Scan for the cell matching the given text and deliver its [x, y] coordinate at center. 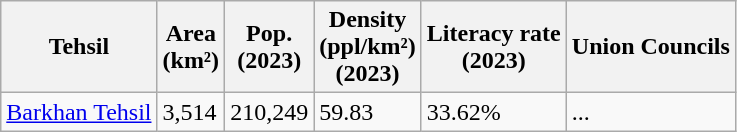
... [650, 112]
59.83 [368, 112]
Literacy rate(2023) [494, 47]
Area(km²) [191, 47]
210,249 [270, 112]
33.62% [494, 112]
Density(ppl/km²)(2023) [368, 47]
Union Councils [650, 47]
Tehsil [79, 47]
Pop.(2023) [270, 47]
3,514 [191, 112]
Barkhan Tehsil [79, 112]
